Pinpoint the cell where the given text exists, returning its (x, y) midpoint coordinate. 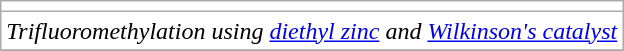
Trifluoromethylation using diethyl zinc and Wilkinson's catalyst (312, 31)
